Return [X, Y] of the center of cell containing provided text 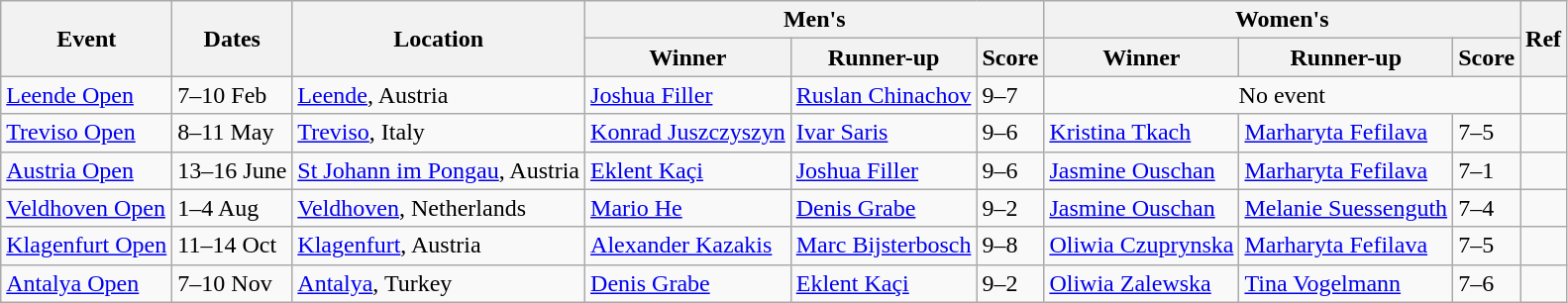
9–8 [1010, 246]
Treviso Open [87, 133]
Alexander Kazakis [688, 246]
Oliwia Zalewska [1141, 283]
Tina Vogelmann [1346, 283]
No event [1282, 95]
Ivar Saris [884, 133]
Dates [232, 39]
Antalya, Turkey [439, 283]
Event [87, 39]
Veldhoven Open [87, 208]
13–16 June [232, 170]
7–6 [1487, 283]
Ruslan Chinachov [884, 95]
Women's [1282, 20]
Kristina Tkach [1141, 133]
7–1 [1487, 170]
1–4 Aug [232, 208]
Men's [814, 20]
St Johann im Pongau, Austria [439, 170]
Leende Open [87, 95]
Klagenfurt, Austria [439, 246]
Klagenfurt Open [87, 246]
9–7 [1010, 95]
Veldhoven, Netherlands [439, 208]
7–10 Nov [232, 283]
8–11 May [232, 133]
Ref [1543, 39]
Austria Open [87, 170]
Oliwia Czuprynska [1141, 246]
Treviso, Italy [439, 133]
Mario He [688, 208]
Marc Bijsterbosch [884, 246]
7–10 Feb [232, 95]
Konrad Juszczyszyn [688, 133]
Location [439, 39]
Antalya Open [87, 283]
Leende, Austria [439, 95]
Melanie Suessenguth [1346, 208]
11–14 Oct [232, 246]
7–4 [1487, 208]
